For the text-containing cell, return its midpoint in (x, y) coordinate format. 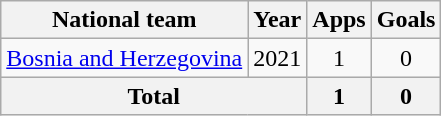
Bosnia and Herzegovina (124, 58)
National team (124, 20)
Total (154, 96)
Goals (406, 20)
Apps (339, 20)
Year (278, 20)
2021 (278, 58)
